Return the (X, Y) coordinate for the center point of the cell that contains the specified text.  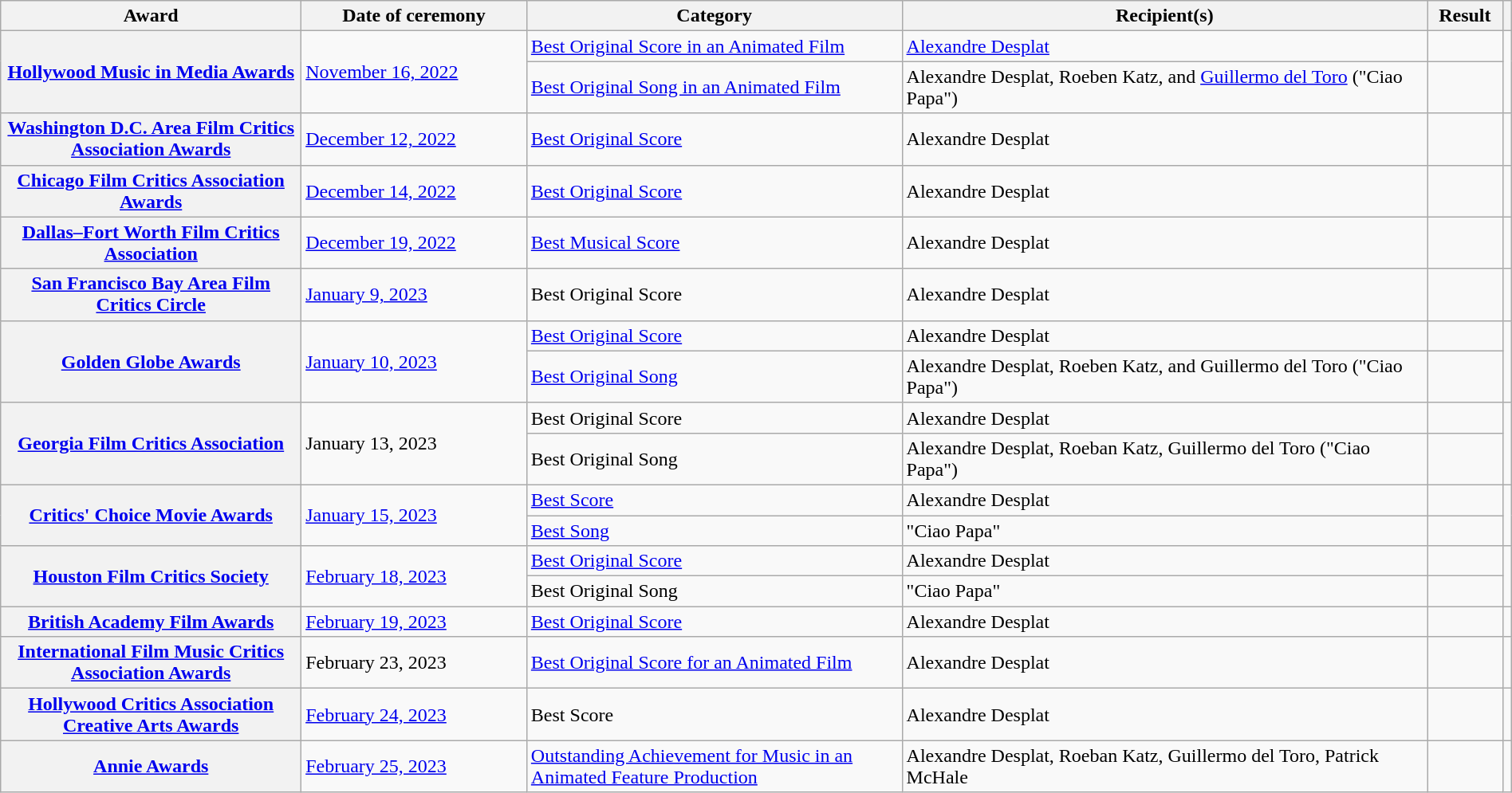
Date of ceremony (415, 16)
Alexandre Desplat, Roeban Katz, Guillermo del Toro, Patrick McHale (1164, 767)
Recipient(s) (1164, 16)
January 10, 2023 (415, 362)
Houston Film Critics Society (152, 576)
International Film Music Critics Association Awards (152, 663)
Result (1466, 16)
Golden Globe Awards (152, 362)
December 12, 2022 (415, 139)
February 24, 2023 (415, 714)
Award (152, 16)
Annie Awards (152, 767)
Best Original Score for an Animated Film (715, 663)
January 15, 2023 (415, 515)
Best Original Score in an Animated Film (715, 46)
Category (715, 16)
Dallas–Fort Worth Film Critics Association (152, 242)
Chicago Film Critics Association Awards (152, 191)
Critics' Choice Movie Awards (152, 515)
December 14, 2022 (415, 191)
November 16, 2022 (415, 72)
Best Musical Score (715, 242)
February 18, 2023 (415, 576)
San Francisco Bay Area Film Critics Circle (152, 295)
Outstanding Achievement for Music in an Animated Feature Production (715, 767)
Georgia Film Critics Association (152, 443)
British Academy Film Awards (152, 622)
Washington D.C. Area Film Critics Association Awards (152, 139)
December 19, 2022 (415, 242)
Hollywood Critics Association Creative Arts Awards (152, 714)
February 19, 2023 (415, 622)
Best Song (715, 530)
Best Original Song in an Animated Film (715, 88)
January 9, 2023 (415, 295)
January 13, 2023 (415, 443)
Hollywood Music in Media Awards (152, 72)
Alexandre Desplat, Roeban Katz, Guillermo del Toro ("Ciao Papa") (1164, 459)
February 23, 2023 (415, 663)
February 25, 2023 (415, 767)
